Provide the [x, y] coordinate of the cell's center where the given text is located.  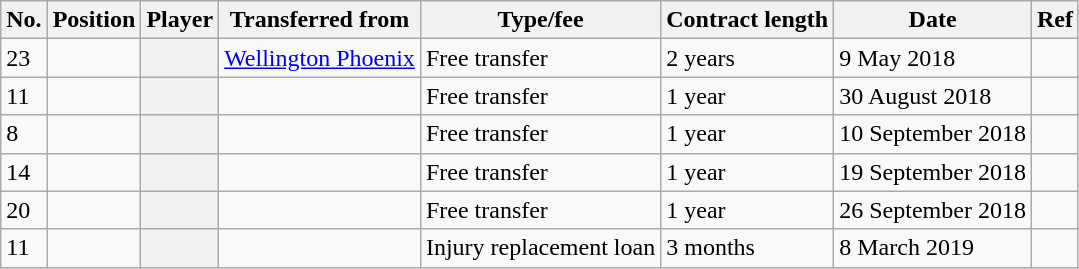
30 August 2018 [933, 96]
Type/fee [540, 20]
Wellington Phoenix [320, 58]
20 [24, 210]
Position [94, 20]
10 September 2018 [933, 134]
Date [933, 20]
8 March 2019 [933, 248]
8 [24, 134]
Transferred from [320, 20]
Ref [1054, 20]
No. [24, 20]
23 [24, 58]
2 years [748, 58]
Player [180, 20]
9 May 2018 [933, 58]
14 [24, 172]
26 September 2018 [933, 210]
Injury replacement loan [540, 248]
19 September 2018 [933, 172]
Contract length [748, 20]
3 months [748, 248]
